From the cell containing the given text, extract its center point as [x, y] coordinate. 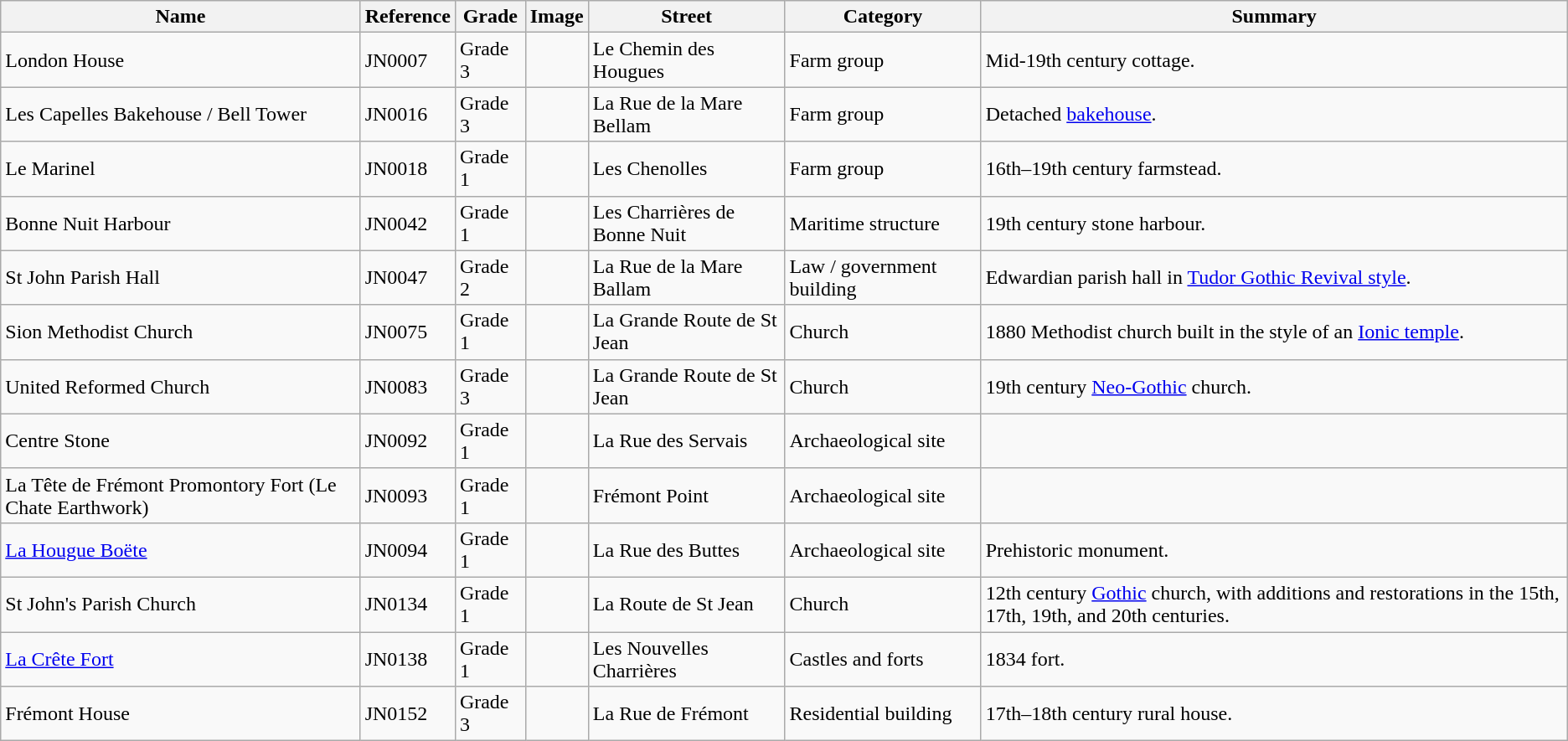
JN0092 [407, 440]
Residential building [883, 713]
Image [556, 17]
Les Charrières de Bonne Nuit [687, 223]
Detached bakehouse. [1274, 114]
1880 Methodist church built in the style of an Ionic temple. [1274, 332]
JN0075 [407, 332]
JN0138 [407, 658]
Le Chemin des Hougues [687, 60]
La Tête de Frémont Promontory Fort (Le Chate Earthwork) [181, 496]
La Rue de la Mare Ballam [687, 278]
La Rue de Frémont [687, 713]
La Rue de la Mare Bellam [687, 114]
19th century Neo-Gothic church. [1274, 387]
Sion Methodist Church [181, 332]
JN0018 [407, 169]
JN0134 [407, 605]
JN0083 [407, 387]
JN0094 [407, 549]
1834 fort. [1274, 658]
La Crête Fort [181, 658]
JN0042 [407, 223]
La Rue des Servais [687, 440]
Street [687, 17]
La Route de St Jean [687, 605]
16th–19th century farmstead. [1274, 169]
Les Capelles Bakehouse / Bell Tower [181, 114]
St John Parish Hall [181, 278]
La Rue des Buttes [687, 549]
Grade [490, 17]
Mid-19th century cottage. [1274, 60]
JN0152 [407, 713]
19th century stone harbour. [1274, 223]
Edwardian parish hall in Tudor Gothic Revival style. [1274, 278]
Centre Stone [181, 440]
Grade 2 [490, 278]
Law / government building [883, 278]
Les Chenolles [687, 169]
JN0016 [407, 114]
Name [181, 17]
Bonne Nuit Harbour [181, 223]
Frémont House [181, 713]
JN0007 [407, 60]
Les Nouvelles Charrières [687, 658]
La Hougue Boëte [181, 549]
JN0047 [407, 278]
17th–18th century rural house. [1274, 713]
Frémont Point [687, 496]
London House [181, 60]
Maritime structure [883, 223]
Reference [407, 17]
12th century Gothic church, with additions and restorations in the 15th, 17th, 19th, and 20th centuries. [1274, 605]
Summary [1274, 17]
JN0093 [407, 496]
Le Marinel [181, 169]
St John's Parish Church [181, 605]
United Reformed Church [181, 387]
Prehistoric monument. [1274, 549]
Category [883, 17]
Castles and forts [883, 658]
